Return the [x, y] coordinate for the center point of the cell that contains the specified text.  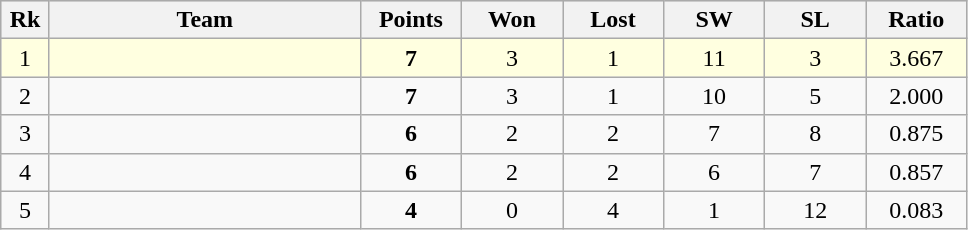
10 [714, 96]
Points [410, 20]
Team [204, 20]
0.857 [916, 172]
Lost [612, 20]
2.000 [916, 96]
0.875 [916, 134]
3.667 [916, 58]
Ratio [916, 20]
SW [714, 20]
Rk [26, 20]
12 [816, 210]
0 [512, 210]
11 [714, 58]
0.083 [916, 210]
8 [816, 134]
SL [816, 20]
Won [512, 20]
